Provide the [X, Y] coordinate of the cell's center where the given text is located.  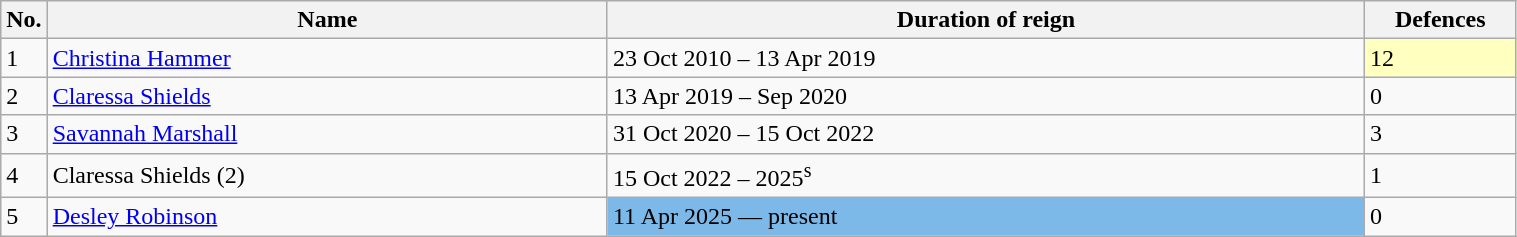
2 [24, 96]
Desley Robinson [327, 217]
Name [327, 20]
31 Oct 2020 – 15 Oct 2022 [986, 134]
4 [24, 176]
Savannah Marshall [327, 134]
Christina Hammer [327, 58]
No. [24, 20]
13 Apr 2019 – Sep 2020 [986, 96]
23 Oct 2010 – 13 Apr 2019 [986, 58]
Claressa Shields [327, 96]
Duration of reign [986, 20]
5 [24, 217]
15 Oct 2022 – 2025s [986, 176]
Claressa Shields (2) [327, 176]
Defences [1441, 20]
12 [1441, 58]
11 Apr 2025 — present [986, 217]
